Output the [x, y] coordinate of the center of the cell containing the given text.  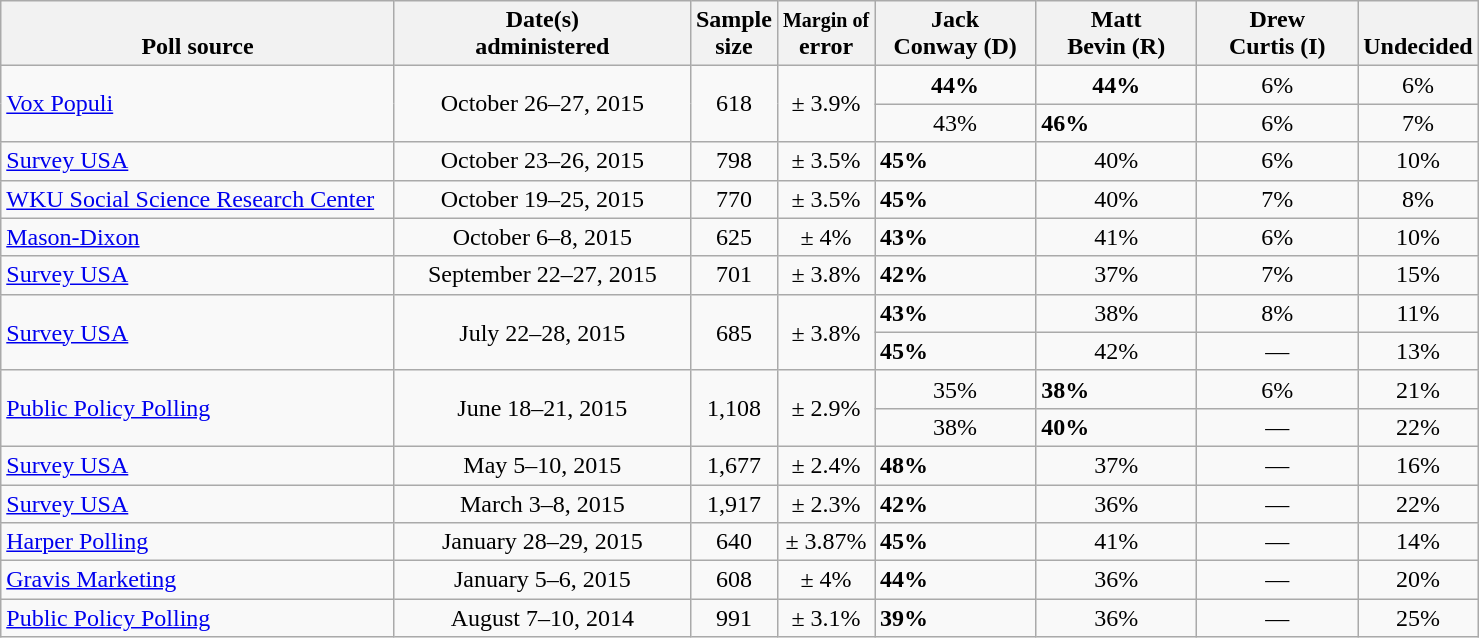
625 [734, 237]
January 28–29, 2015 [542, 542]
685 [734, 332]
Vox Populi [198, 104]
48% [956, 465]
1,108 [734, 408]
13% [1418, 351]
May 5–10, 2015 [542, 465]
11% [1418, 313]
Margin oferror [826, 34]
October 26–27, 2015 [542, 104]
25% [1418, 618]
August 7–10, 2014 [542, 618]
1,677 [734, 465]
1,917 [734, 503]
Mason-Dixon [198, 237]
± 2.4% [826, 465]
June 18–21, 2015 [542, 408]
October 23–26, 2015 [542, 161]
16% [1418, 465]
January 5–6, 2015 [542, 580]
798 [734, 161]
Undecided [1418, 34]
Date(s)administered [542, 34]
± 2.9% [826, 408]
March 3–8, 2015 [542, 503]
20% [1418, 580]
Harper Polling [198, 542]
± 2.3% [826, 503]
MattBevin (R) [1116, 34]
770 [734, 199]
± 3.1% [826, 618]
701 [734, 275]
35% [956, 389]
October 6–8, 2015 [542, 237]
JackConway (D) [956, 34]
15% [1418, 275]
Samplesize [734, 34]
640 [734, 542]
July 22–28, 2015 [542, 332]
618 [734, 104]
± 3.87% [826, 542]
14% [1418, 542]
46% [1116, 123]
DrewCurtis (I) [1278, 34]
± 3.9% [826, 104]
Poll source [198, 34]
October 19–25, 2015 [542, 199]
39% [956, 618]
September 22–27, 2015 [542, 275]
21% [1418, 389]
WKU Social Science Research Center [198, 199]
608 [734, 580]
991 [734, 618]
Gravis Marketing [198, 580]
